Capture the cell that displays the provided text and extract its [X, Y] central coordinate. 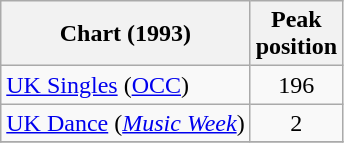
UK Dance (Music Week) [126, 123]
Chart (1993) [126, 34]
Peakposition [296, 34]
2 [296, 123]
UK Singles (OCC) [126, 85]
196 [296, 85]
